Return (X, Y) of the center of cell containing provided text 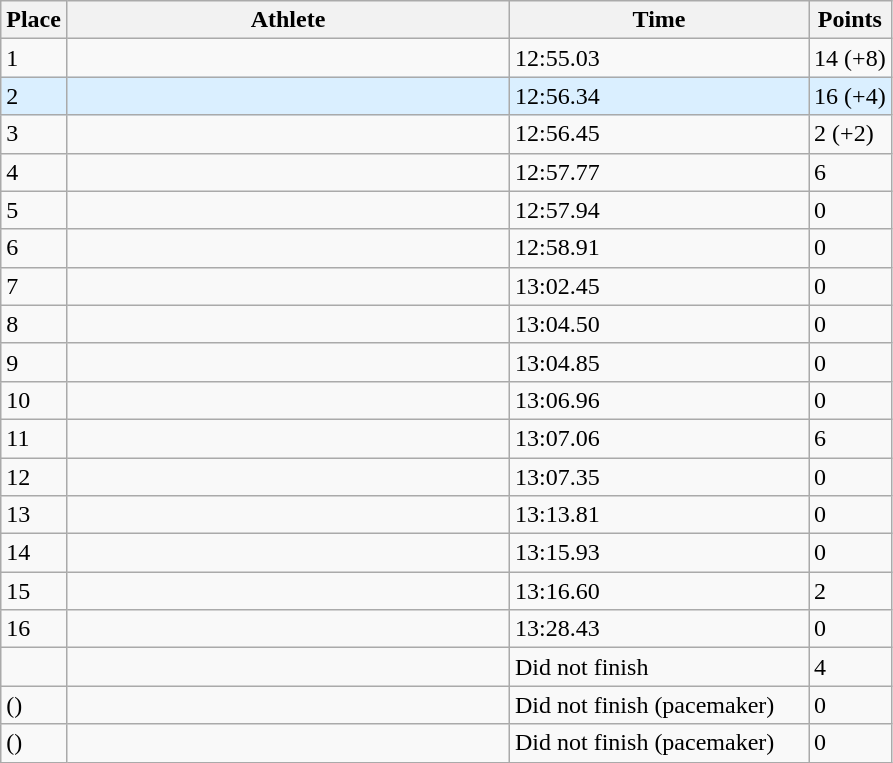
14 (34, 553)
7 (34, 286)
16 (+4) (850, 96)
11 (34, 438)
12:58.91 (660, 248)
12:56.34 (660, 96)
13:06.96 (660, 400)
5 (34, 210)
1 (34, 58)
13:07.06 (660, 438)
Points (850, 20)
3 (34, 134)
9 (34, 362)
10 (34, 400)
13:15.93 (660, 553)
15 (34, 591)
13:02.45 (660, 286)
Place (34, 20)
16 (34, 629)
12:55.03 (660, 58)
Did not finish (660, 667)
Athlete (288, 20)
13:16.60 (660, 591)
12 (34, 477)
13:07.35 (660, 477)
2 (+2) (850, 134)
13:13.81 (660, 515)
13:04.85 (660, 362)
8 (34, 324)
13:28.43 (660, 629)
12:57.94 (660, 210)
12:57.77 (660, 172)
Time (660, 20)
12:56.45 (660, 134)
14 (+8) (850, 58)
13 (34, 515)
13:04.50 (660, 324)
